For the text-containing cell, return its midpoint in (X, Y) coordinate format. 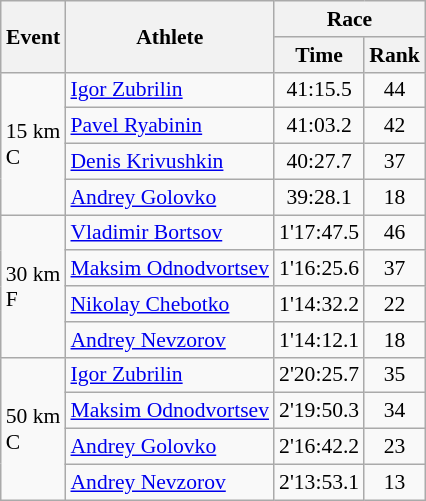
41:15.5 (319, 90)
35 (394, 375)
Pavel Ryabinin (170, 126)
50 km C (34, 428)
Event (34, 36)
44 (394, 90)
Time (319, 55)
Athlete (170, 36)
15 km C (34, 143)
Race (350, 19)
22 (394, 304)
40:27.7 (319, 162)
13 (394, 482)
1'14:32.2 (319, 304)
1'17:47.5 (319, 233)
23 (394, 447)
2'20:25.7 (319, 375)
2'13:53.1 (319, 482)
2'19:50.3 (319, 411)
Denis Krivushkin (170, 162)
41:03.2 (319, 126)
39:28.1 (319, 197)
1'16:25.6 (319, 269)
34 (394, 411)
Rank (394, 55)
1'14:12.1 (319, 340)
30 km F (34, 286)
2'16:42.2 (319, 447)
42 (394, 126)
Vladimir Bortsov (170, 233)
Nikolay Chebotko (170, 304)
46 (394, 233)
